From the cell containing the given text, extract its center point as (x, y) coordinate. 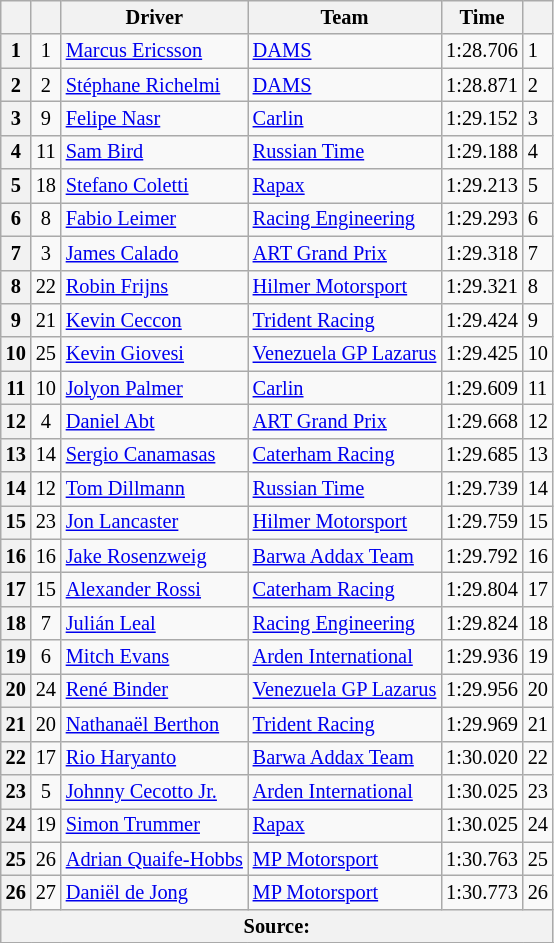
1:30.020 (482, 758)
1:29.425 (482, 354)
1:29.188 (482, 152)
1:29.739 (482, 489)
Stéphane Richelmi (154, 85)
Stefano Coletti (154, 186)
Julián Leal (154, 623)
Marcus Ericsson (154, 51)
Source: (277, 926)
Sergio Canamasas (154, 455)
1:29.424 (482, 320)
Jake Rosenzweig (154, 556)
Team (344, 17)
Fabio Leimer (154, 219)
1:29.804 (482, 589)
Jolyon Palmer (154, 388)
Time (482, 17)
Robin Frijns (154, 287)
1:29.609 (482, 388)
1:29.824 (482, 623)
1:29.318 (482, 253)
1:29.293 (482, 219)
Felipe Nasr (154, 118)
René Binder (154, 690)
Daniel Abt (154, 421)
1:29.936 (482, 657)
1:28.706 (482, 51)
27 (46, 892)
1:29.321 (482, 287)
Kevin Giovesi (154, 354)
Jon Lancaster (154, 522)
1:28.871 (482, 85)
Simon Trummer (154, 825)
1:29.792 (482, 556)
Sam Bird (154, 152)
Nathanaël Berthon (154, 724)
Driver (154, 17)
Adrian Quaife-Hobbs (154, 859)
1:29.956 (482, 690)
1:29.969 (482, 724)
1:30.763 (482, 859)
Johnny Cecotto Jr. (154, 791)
1:29.759 (482, 522)
1:29.152 (482, 118)
James Calado (154, 253)
Mitch Evans (154, 657)
Kevin Ceccon (154, 320)
1:30.773 (482, 892)
1:29.685 (482, 455)
Alexander Rossi (154, 589)
1:29.213 (482, 186)
Tom Dillmann (154, 489)
Daniël de Jong (154, 892)
Rio Haryanto (154, 758)
1:29.668 (482, 421)
